Output the (x, y) coordinate of the center of the cell containing the given text.  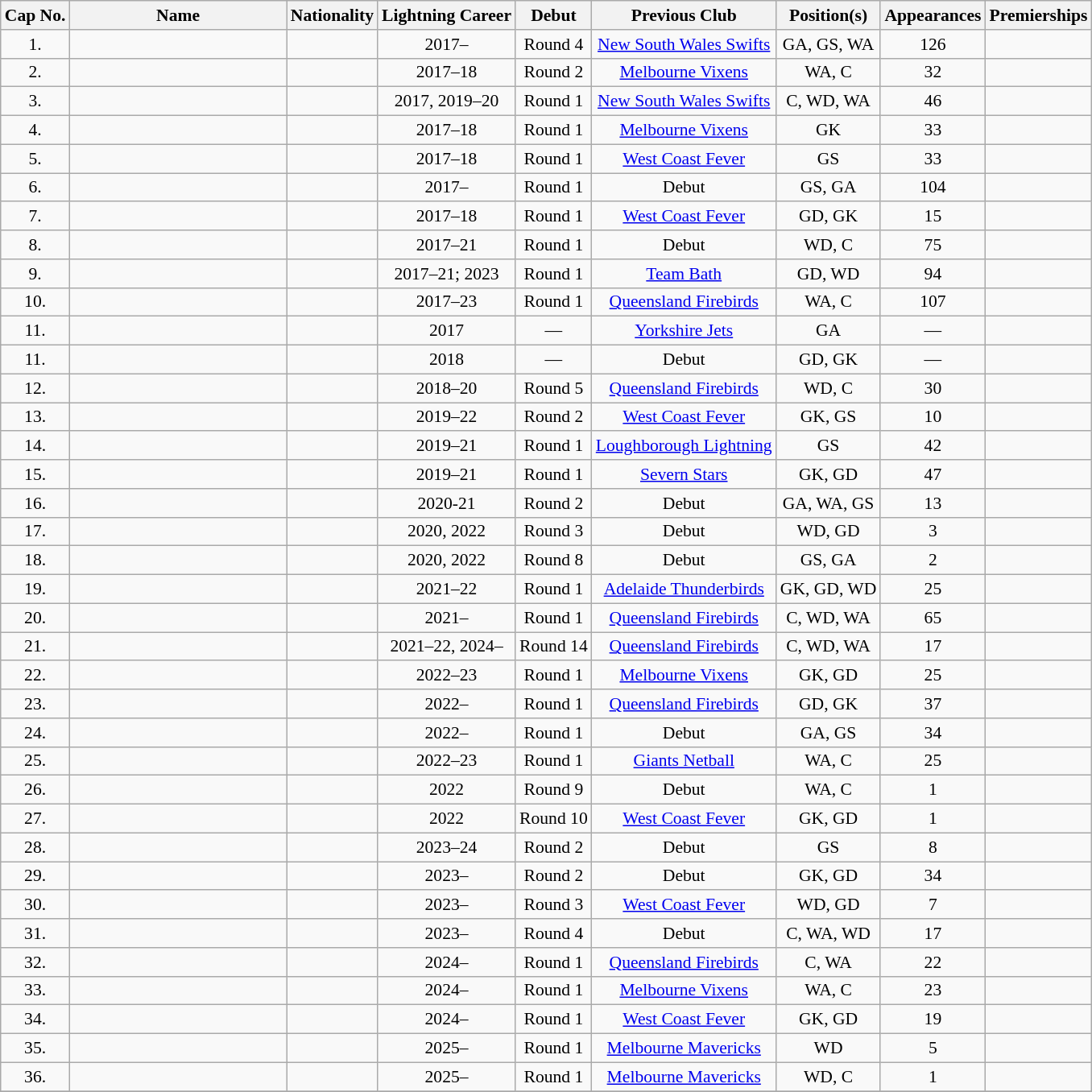
GK (829, 130)
107 (933, 302)
3. (35, 101)
35. (35, 1049)
Appearances (933, 15)
2017–21 (446, 245)
25. (35, 761)
10 (933, 417)
2021– (446, 618)
46 (933, 101)
23. (35, 704)
Previous Club (685, 15)
Yorkshire Jets (685, 331)
4. (35, 130)
2017–23 (446, 302)
24. (35, 733)
Cap No. (35, 15)
2021–22, 2024– (446, 647)
2018 (446, 360)
19 (933, 1020)
6. (35, 188)
7. (35, 217)
Adelaide Thunderbirds (685, 589)
8 (933, 847)
2023–24 (446, 847)
2019–22 (446, 417)
18. (35, 560)
12. (35, 388)
33. (35, 991)
94 (933, 274)
34. (35, 1020)
15. (35, 474)
20. (35, 618)
21. (35, 647)
Team Bath (685, 274)
37 (933, 704)
16. (35, 503)
Nationality (332, 15)
GD, WD (829, 274)
104 (933, 188)
23 (933, 991)
17. (35, 532)
9. (35, 274)
Round 9 (554, 790)
75 (933, 245)
1. (35, 44)
30 (933, 388)
42 (933, 446)
GK, GD, WD (829, 589)
26. (35, 790)
2020-21 (446, 503)
2. (35, 72)
13 (933, 503)
30. (35, 905)
7 (933, 905)
Round 14 (554, 647)
5 (933, 1049)
36. (35, 1077)
WD (829, 1049)
13. (35, 417)
Premierships (1038, 15)
32. (35, 962)
5. (35, 159)
Round 5 (554, 388)
65 (933, 618)
Position(s) (829, 15)
GA, GS, WA (829, 44)
Lightning Career (446, 15)
31. (35, 933)
47 (933, 474)
2018–20 (446, 388)
19. (35, 589)
32 (933, 72)
Name (177, 15)
GA (829, 331)
15 (933, 217)
29. (35, 876)
3 (933, 532)
14. (35, 446)
GA, WA, GS (829, 503)
Giants Netball (685, 761)
27. (35, 819)
C, WA, WD (829, 933)
Round 8 (554, 560)
Round 10 (554, 819)
GK, GS (829, 417)
Severn Stars (685, 474)
22. (35, 676)
2017, 2019–20 (446, 101)
2 (933, 560)
126 (933, 44)
2021–22 (446, 589)
22 (933, 962)
2017 (446, 331)
Loughborough Lightning (685, 446)
GA, GS (829, 733)
10. (35, 302)
2017–21; 2023 (446, 274)
C, WA (829, 962)
8. (35, 245)
28. (35, 847)
